For the text-containing cell, return its midpoint in [X, Y] coordinate format. 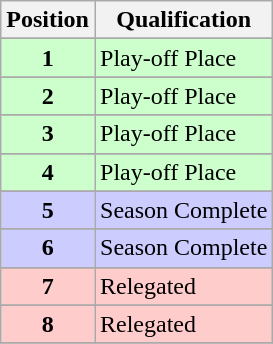
6 [48, 248]
1 [48, 58]
Qualification [183, 20]
4 [48, 172]
3 [48, 134]
8 [48, 324]
7 [48, 286]
Position [48, 20]
2 [48, 96]
5 [48, 210]
